Determine the (x, y) coordinate at the center of the cell enclosing the given text.  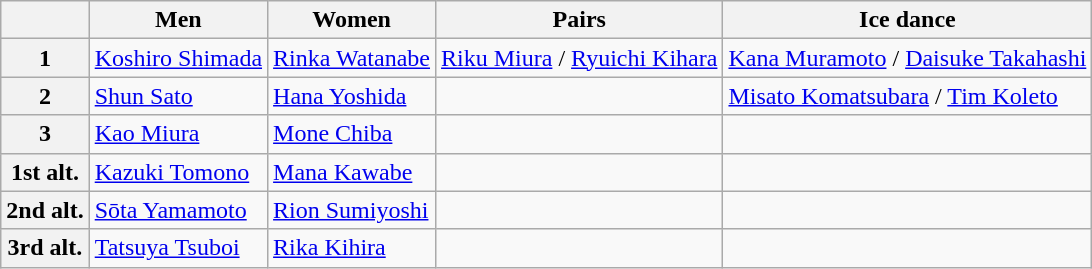
Misato Komatsubara / Tim Koleto (908, 96)
Kana Muramoto / Daisuke Takahashi (908, 58)
Kazuki Tomono (178, 172)
Pairs (580, 20)
2nd alt. (45, 210)
Shun Sato (178, 96)
Tatsuya Tsuboi (178, 248)
3rd alt. (45, 248)
3 (45, 134)
Mana Kawabe (352, 172)
1 (45, 58)
Rinka Watanabe (352, 58)
Men (178, 20)
Riku Miura / Ryuichi Kihara (580, 58)
Rion Sumiyoshi (352, 210)
Rika Kihira (352, 248)
Women (352, 20)
2 (45, 96)
Hana Yoshida (352, 96)
Koshiro Shimada (178, 58)
Sōta Yamamoto (178, 210)
Kao Miura (178, 134)
1st alt. (45, 172)
Ice dance (908, 20)
Mone Chiba (352, 134)
